Extract the [x, y] coordinate from the center of the cell holding the provided text.  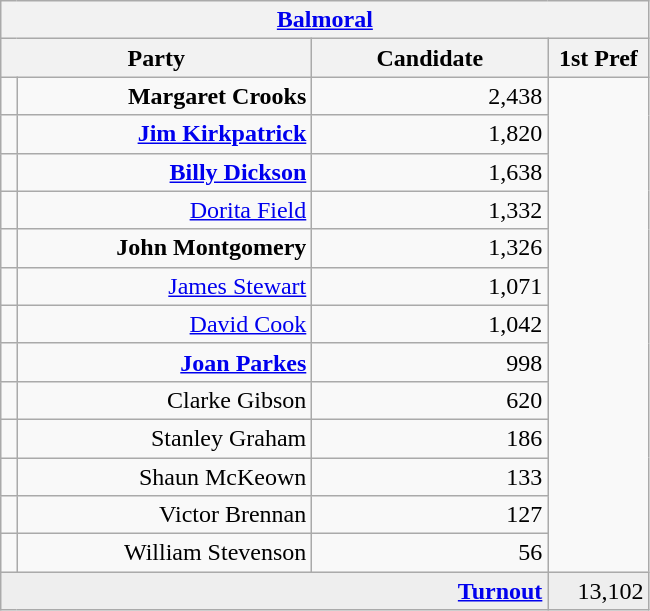
1st Pref [598, 58]
998 [430, 362]
Jim Kirkpatrick [164, 134]
Party [156, 58]
1,332 [430, 210]
David Cook [164, 324]
Joan Parkes [164, 362]
Dorita Field [164, 210]
Margaret Crooks [164, 96]
133 [430, 477]
Balmoral [325, 20]
Billy Dickson [164, 172]
1,638 [430, 172]
1,326 [430, 248]
1,071 [430, 286]
William Stevenson [164, 553]
James Stewart [164, 286]
1,042 [430, 324]
Clarke Gibson [164, 400]
2,438 [430, 96]
1,820 [430, 134]
13,102 [598, 591]
186 [430, 438]
Candidate [430, 58]
Turnout [274, 591]
56 [430, 553]
Shaun McKeown [164, 477]
127 [430, 515]
620 [430, 400]
Stanley Graham [164, 438]
John Montgomery [164, 248]
Victor Brennan [164, 515]
